Search for the cell housing the specified text and yield its (X, Y) center coordinate. 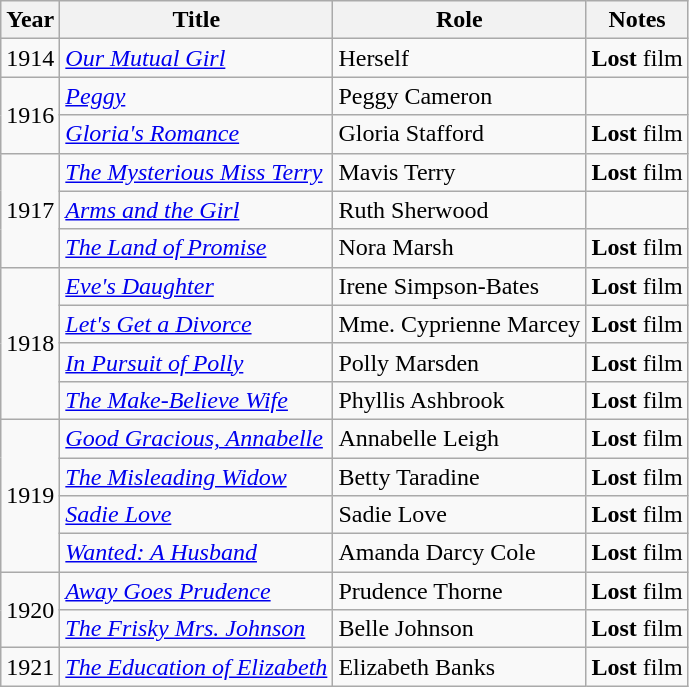
Arms and the Girl (196, 210)
The Education of Elizabeth (196, 667)
Belle Johnson (460, 629)
Polly Marsden (460, 362)
Let's Get a Divorce (196, 324)
The Make-Believe Wife (196, 400)
Gloria's Romance (196, 134)
The Land of Promise (196, 248)
Elizabeth Banks (460, 667)
Year (30, 20)
1919 (30, 495)
Nora Marsh (460, 248)
The Frisky Mrs. Johnson (196, 629)
Ruth Sherwood (460, 210)
1918 (30, 343)
The Misleading Widow (196, 477)
Phyllis Ashbrook (460, 400)
Herself (460, 58)
Prudence Thorne (460, 591)
Amanda Darcy Cole (460, 553)
Gloria Stafford (460, 134)
Peggy Cameron (460, 96)
Eve's Daughter (196, 286)
The Mysterious Miss Terry (196, 172)
In Pursuit of Polly (196, 362)
Irene Simpson-Bates (460, 286)
Notes (637, 20)
1917 (30, 210)
1914 (30, 58)
Mavis Terry (460, 172)
Title (196, 20)
Wanted: A Husband (196, 553)
Good Gracious, Annabelle (196, 438)
Role (460, 20)
Peggy (196, 96)
1916 (30, 115)
Annabelle Leigh (460, 438)
Betty Taradine (460, 477)
Mme. Cyprienne Marcey (460, 324)
Our Mutual Girl (196, 58)
1920 (30, 610)
Away Goes Prudence (196, 591)
1921 (30, 667)
